From the cell containing the given text, extract its center point as [x, y] coordinate. 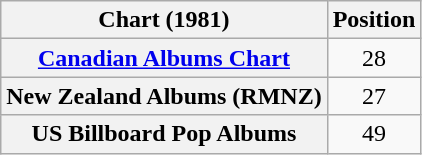
Canadian Albums Chart [164, 58]
New Zealand Albums (RMNZ) [164, 96]
Position [374, 20]
27 [374, 96]
28 [374, 58]
49 [374, 134]
US Billboard Pop Albums [164, 134]
Chart (1981) [164, 20]
